Determine the (x, y) coordinate at the center of the cell enclosing the given text.  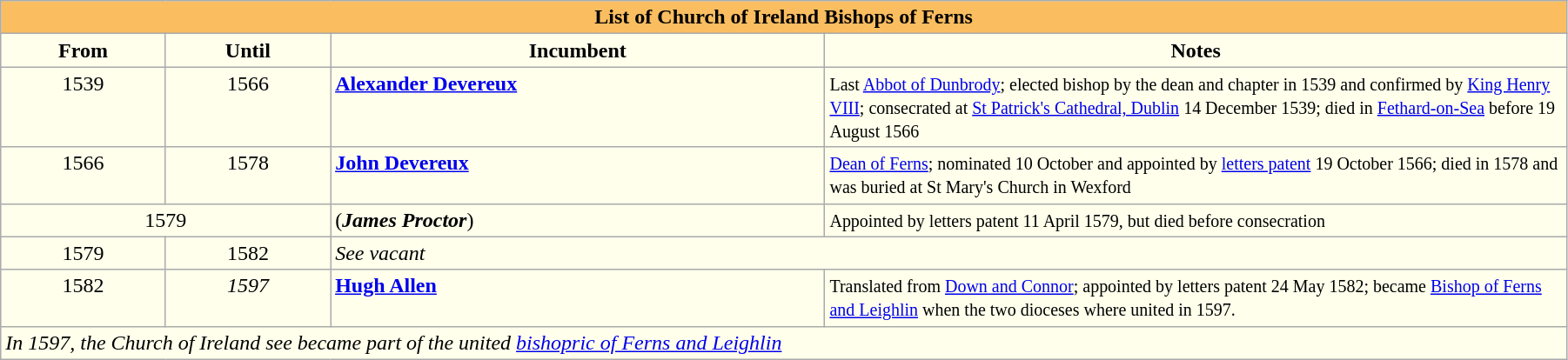
Alexander Devereux (578, 107)
1597 (247, 297)
List of Church of Ireland Bishops of Ferns (784, 17)
Appointed by letters patent 11 April 1579, but died before consecration (1196, 220)
In 1597, the Church of Ireland see became part of the united bishopric of Ferns and Leighlin (784, 343)
Hugh Allen (578, 297)
John Devereux (578, 176)
Incumbent (578, 50)
(James Proctor) (578, 220)
Notes (1196, 50)
Dean of Ferns; nominated 10 October and appointed by letters patent 19 October 1566; died in 1578 and was buried at St Mary's Church in Wexford (1196, 176)
1578 (247, 176)
From (84, 50)
Until (247, 50)
See vacant (948, 253)
1539 (84, 107)
